Capture the cell that displays the provided text and extract its [X, Y] central coordinate. 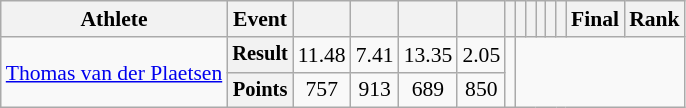
689 [428, 90]
11.48 [322, 55]
757 [322, 90]
Result [260, 55]
13.35 [428, 55]
Points [260, 90]
Thomas van der Plaetsen [114, 72]
913 [375, 90]
Rank [654, 19]
2.05 [481, 55]
Athlete [114, 19]
850 [481, 90]
Final [595, 19]
7.41 [375, 55]
Event [260, 19]
